Detect which cell encompasses the target text, then output its (x, y) center coordinate. 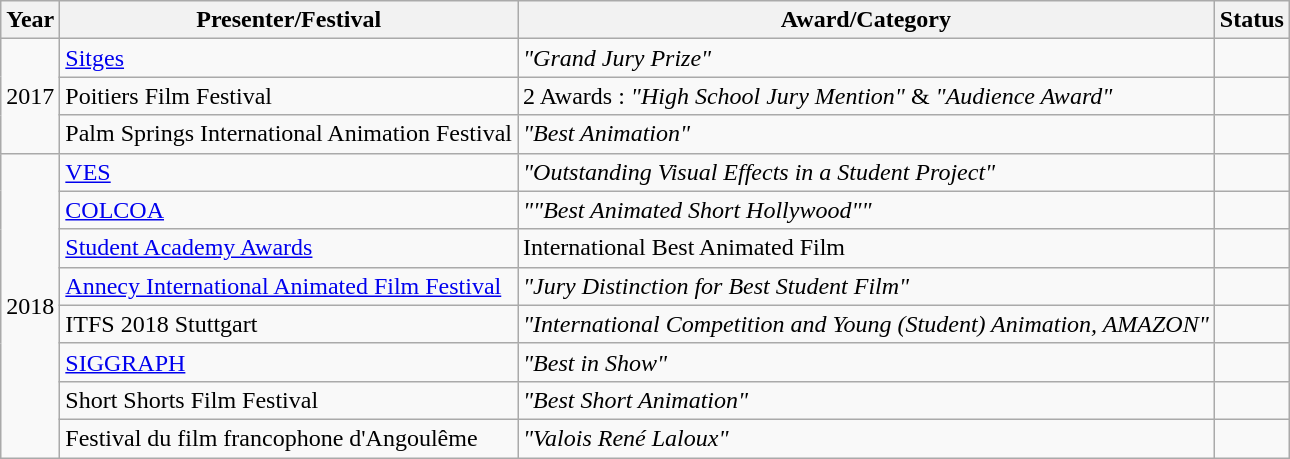
"Best in Show" (866, 362)
VES (289, 172)
"Best Short Animation" (866, 400)
Poitiers Film Festival (289, 96)
2017 (30, 96)
Sitges (289, 58)
Presenter/Festival (289, 20)
Short Shorts Film Festival (289, 400)
Palm Springs International Animation Festival (289, 134)
COLCOA (289, 210)
ITFS 2018 Stuttgart (289, 324)
Festival du film francophone d'Angoulême (289, 438)
"Best Animation" (866, 134)
"Jury Distinction for Best Student Film" (866, 286)
"Grand Jury Prize" (866, 58)
SIGGRAPH (289, 362)
""Best Animated Short Hollywood"" (866, 210)
International Best Animated Film (866, 248)
Annecy International Animated Film Festival (289, 286)
"Outstanding Visual Effects in a Student Project" (866, 172)
2018 (30, 305)
"Valois René Laloux" (866, 438)
2 Awards : "High School Jury Mention" & "Audience Award" (866, 96)
Award/Category (866, 20)
Status (1252, 20)
Year (30, 20)
"International Competition and Young (Student) Animation, AMAZON" (866, 324)
Student Academy Awards (289, 248)
